Scan for the cell matching the given text and deliver its (X, Y) coordinate at center. 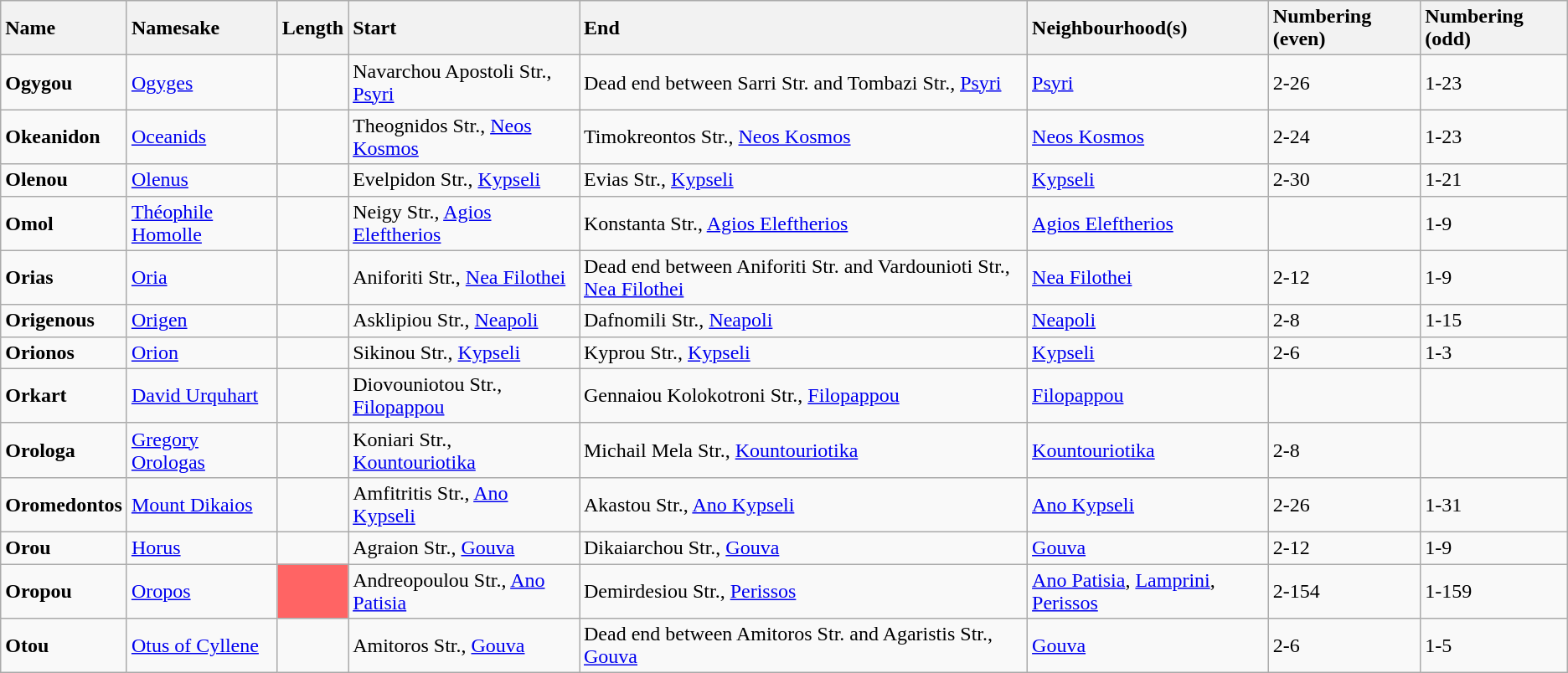
Namesake (202, 28)
Dead end between Sarri Str. and Tombazi Str., Psyri (804, 82)
Psyri (1148, 82)
Numbering (even) (1344, 28)
1-21 (1494, 180)
1-5 (1494, 646)
David Urquhart (202, 395)
1-31 (1494, 504)
Mount Dikaios (202, 504)
Orou (64, 547)
Neighbourhood(s) (1148, 28)
Neos Kosmos (1148, 137)
Aniforiti Str., Nea Filothei (464, 278)
Ogygou (64, 82)
Okeanidon (64, 137)
Agraion Str., Gouva (464, 547)
Evelpidon Str., Kypseli (464, 180)
Olenus (202, 180)
Akastou Str., Ano Kypseli (804, 504)
2-30 (1344, 180)
Neigy Str., Agios Eleftherios (464, 223)
Origen (202, 321)
Otus of Cyllene (202, 646)
Konstanta Str., Agios Eleftherios (804, 223)
Orkart (64, 395)
Diovouniotou Str., Filopappou (464, 395)
Neapoli (1148, 321)
Oria (202, 278)
1-3 (1494, 352)
Ano Kypseli (1148, 504)
Andreopoulou Str., Ano Patisia (464, 591)
Length (312, 28)
Dead end between Amitoros Str. and Agaristis Str., Gouva (804, 646)
Demirdesiou Str., Perissos (804, 591)
Oropos (202, 591)
Navarchou Apostoli Str., Psyri (464, 82)
Start (464, 28)
Gregory Orologas (202, 450)
Koniari Str., Kountouriotika (464, 450)
Otou (64, 646)
Oceanids (202, 137)
Horus (202, 547)
Ogyges (202, 82)
Filopappou (1148, 395)
Asklipiou Str., Neapoli (464, 321)
2-154 (1344, 591)
Oromedontos (64, 504)
End (804, 28)
Ano Patisia, Lamprini, Perissos (1148, 591)
2-24 (1344, 137)
Amitoros Str., Gouva (464, 646)
Nea Filothei (1148, 278)
Numbering (odd) (1494, 28)
Olenou (64, 180)
Timokreontos Str., Neos Kosmos (804, 137)
Michail Mela Str., Kountouriotika (804, 450)
Orion (202, 352)
Origenous (64, 321)
Kountouriotika (1148, 450)
Orias (64, 278)
Kyprou Str., Kypseli (804, 352)
1-159 (1494, 591)
Amfitritis Str., Ano Kypseli (464, 504)
Agios Eleftherios (1148, 223)
Dafnomili Str., Neapoli (804, 321)
Orologa (64, 450)
Dead end between Aniforiti Str. and Vardounioti Str., Nea Filothei (804, 278)
Gennaiou Kolokotroni Str., Filopappou (804, 395)
Name (64, 28)
Oropou (64, 591)
Theognidos Str., Neos Kosmos (464, 137)
Théophile Homolle (202, 223)
1-15 (1494, 321)
Orionos (64, 352)
Omol (64, 223)
Dikaiarchou Str., Gouva (804, 547)
Evias Str., Kypseli (804, 180)
Sikinou Str., Kypseli (464, 352)
